Provide the [X, Y] coordinate of the cell's center where the given text is located.  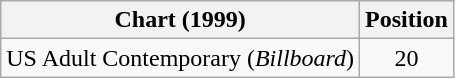
Position [407, 20]
20 [407, 58]
US Adult Contemporary (Billboard) [180, 58]
Chart (1999) [180, 20]
